Detect which cell encompasses the target text, then output its (x, y) center coordinate. 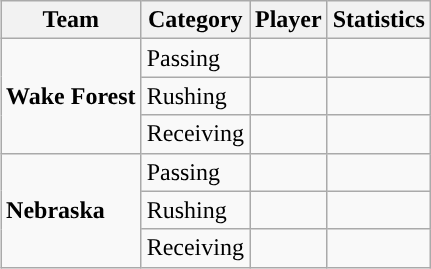
Category (195, 20)
Team (72, 20)
Player (289, 20)
Nebraska (72, 210)
Statistics (378, 20)
Wake Forest (72, 96)
